Scan for the cell matching the given text and deliver its (x, y) coordinate at center. 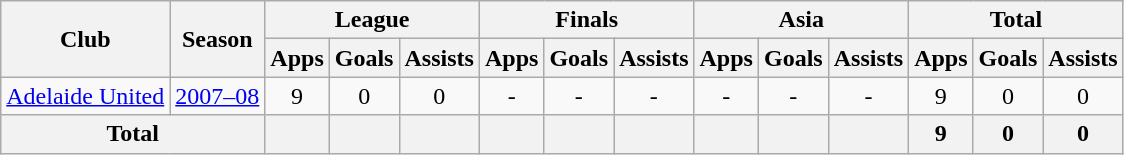
League (372, 20)
2007–08 (218, 96)
Finals (586, 20)
Adelaide United (86, 96)
Asia (802, 20)
Club (86, 39)
Season (218, 39)
